Capture the cell that displays the provided text and extract its (x, y) central coordinate. 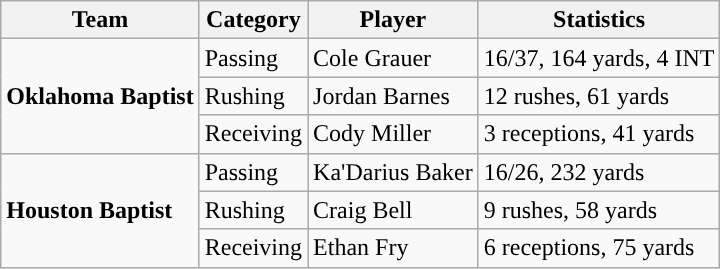
Cody Miller (394, 134)
Craig Bell (394, 210)
6 receptions, 75 yards (599, 248)
Ka'Darius Baker (394, 172)
Team (100, 20)
Statistics (599, 20)
Category (253, 20)
Oklahoma Baptist (100, 96)
16/26, 232 yards (599, 172)
Houston Baptist (100, 210)
Jordan Barnes (394, 96)
Player (394, 20)
16/37, 164 yards, 4 INT (599, 58)
9 rushes, 58 yards (599, 210)
Cole Grauer (394, 58)
Ethan Fry (394, 248)
12 rushes, 61 yards (599, 96)
3 receptions, 41 yards (599, 134)
